From the cell containing the given text, extract its center point as [X, Y] coordinate. 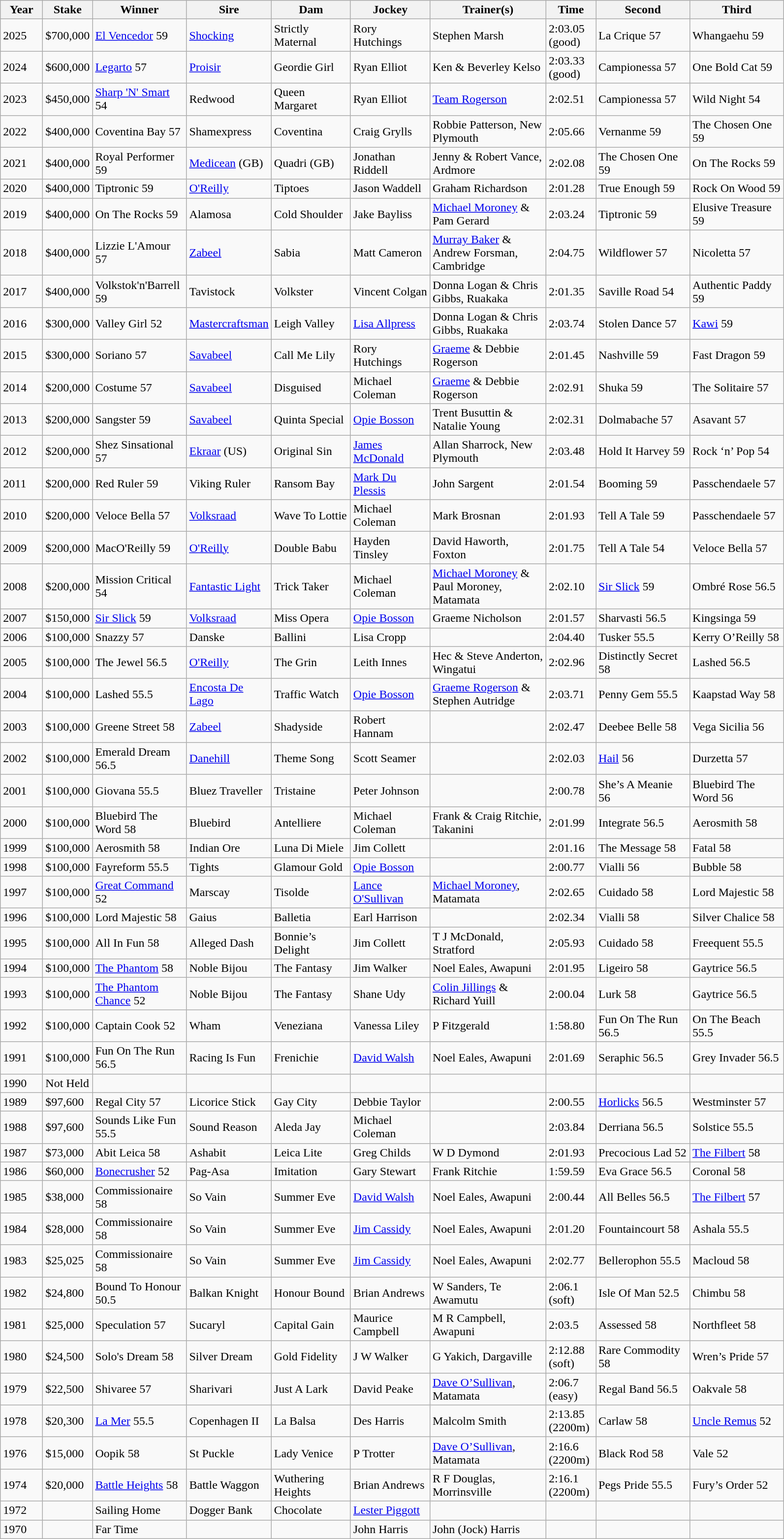
Imitation [311, 1171]
The Solitaire 57 [737, 387]
Stolen Dance 57 [643, 323]
Lisa Allpress [390, 323]
Solstice 55.5 [737, 1127]
Durzetta 57 [737, 758]
2008 [22, 586]
Indian Ore [229, 848]
Colin Jillings & Richard Yuill [488, 994]
Frank & Craig Ritchie, Takanini [488, 822]
Lisa Cropp [390, 637]
2:02.47 [571, 727]
Michael Moroney & Paul Moroney, Matamata [488, 586]
True Enough 59 [643, 189]
Graham Richardson [488, 189]
Soriano 57 [140, 355]
Sire [229, 10]
Maurice Campbell [390, 1325]
Captain Cook 52 [140, 1026]
$24,500 [68, 1357]
2:03.71 [571, 694]
Hold It Harvey 59 [643, 452]
1:59.59 [571, 1171]
2:03.33 (good) [571, 67]
Shadyside [311, 727]
Marscay [229, 892]
2000 [22, 822]
1998 [22, 867]
Craig Grylls [390, 131]
2011 [22, 483]
Sound Reason [229, 1127]
Balletia [311, 918]
Grey Invader 56.5 [737, 1058]
La Crique 57 [643, 35]
The Filbert 57 [737, 1196]
Medicean (GB) [229, 163]
Sharp 'N' Smart 54 [140, 99]
Solo's Dream 58 [140, 1357]
2018 [22, 253]
Graeme Rogerson & Stephen Autridge [488, 694]
$450,000 [68, 99]
2:01.75 [571, 547]
2:05.93 [571, 943]
2021 [22, 163]
Hail 56 [643, 758]
2:01.28 [571, 189]
Third [737, 10]
2:05.66 [571, 131]
1981 [22, 1325]
Honour Bound [311, 1293]
Winner [140, 10]
Rare Commodity 58 [643, 1357]
Saville Road 54 [643, 291]
Dolmabache 57 [643, 419]
Matt Cameron [390, 253]
Fatal 58 [737, 848]
2:02.03 [571, 758]
All Belles 56.5 [643, 1196]
Black Rod 58 [643, 1453]
She’s A Meanie 56 [643, 791]
Bonecrusher 52 [140, 1171]
$700,000 [68, 35]
Bellerophon 55.5 [643, 1260]
John Sargent [488, 483]
2:16.1 (2200m) [571, 1485]
Mastercraftsman [229, 323]
2:02.77 [571, 1260]
James McDonald [390, 452]
Speculation 57 [140, 1325]
2020 [22, 189]
2015 [22, 355]
Bonnie’s Delight [311, 943]
Silver Chalice 58 [737, 918]
Horlicks 56.5 [643, 1102]
G Yakich, Dargaville [488, 1357]
Peter Johnson [390, 791]
1974 [22, 1485]
Earl Harrison [390, 918]
2001 [22, 791]
P Trotter [390, 1453]
1976 [22, 1453]
Double Babu [311, 547]
2:06.7 (easy) [571, 1389]
Veneziana [311, 1026]
T J McDonald, Stratford [488, 943]
Vale 52 [737, 1453]
Kaapstad Way 58 [737, 694]
2:03.5 [571, 1325]
Cold Shoulder [311, 214]
$15,000 [68, 1453]
2:01.57 [571, 618]
Geordie Girl [311, 67]
Wuthering Heights [311, 1485]
2:01.69 [571, 1058]
$73,000 [68, 1153]
Not Held [68, 1083]
1999 [22, 848]
Fury’s Order 52 [737, 1485]
Legarto 57 [140, 67]
Bubble 58 [737, 867]
Freequent 55.5 [737, 943]
Bluebird [229, 822]
2:02.91 [571, 387]
Giovana 55.5 [140, 791]
Silver Dream [229, 1357]
Vialli 58 [643, 918]
Graeme Nicholson [488, 618]
Abit Leica 58 [140, 1153]
Robert Hannam [390, 727]
Tisolde [311, 892]
2013 [22, 419]
Capital Gain [311, 1325]
Mark Brosnan [488, 516]
Redwood [229, 99]
Robbie Patterson, New Plymouth [488, 131]
Tavistock [229, 291]
Sharvasti 56.5 [643, 618]
Sounds Like Fun 55.5 [140, 1127]
Murray Baker & Andrew Forsman, Cambridge [488, 253]
Shamexpress [229, 131]
Wham [229, 1026]
1991 [22, 1058]
Leica Lite [311, 1153]
$20,000 [68, 1485]
Red Ruler 59 [140, 483]
Vernanme 59 [643, 131]
Des Harris [390, 1421]
Danske [229, 637]
Kingsinga 59 [737, 618]
Precocious Lad 52 [643, 1153]
P Fitzgerald [488, 1026]
2012 [22, 452]
Trainer(s) [488, 10]
1995 [22, 943]
Luna Di Miele [311, 848]
Glamour Gold [311, 867]
Ligeiro 58 [643, 968]
Leith Innes [390, 663]
MacO'Reilly 59 [140, 547]
Michael Moroney & Pam Gerard [488, 214]
Antelliere [311, 822]
Fantastic Light [229, 586]
John (Jock) Harris [488, 1529]
The Jewel 56.5 [140, 663]
Ransom Bay [311, 483]
Sucaryl [229, 1325]
2:01.20 [571, 1229]
W D Dymond [488, 1153]
Tiptoes [311, 189]
Vialli 56 [643, 867]
$60,000 [68, 1171]
Traffic Watch [311, 694]
Penny Gem 55.5 [643, 694]
John Harris [390, 1529]
Theme Song [311, 758]
Gold Fidelity [311, 1357]
Ashala 55.5 [737, 1229]
Lady Venice [311, 1453]
$38,000 [68, 1196]
Time [571, 10]
The Filbert 58 [737, 1153]
Michael Moroney, Matamata [488, 892]
David Haworth, Foxton [488, 547]
2:00.55 [571, 1102]
Dogger Bank [229, 1510]
Integrate 56.5 [643, 822]
2:04.40 [571, 637]
El Vencedor 59 [140, 35]
Disguised [311, 387]
1987 [22, 1153]
Sharivari [229, 1389]
$600,000 [68, 67]
Jim Walker [390, 968]
1979 [22, 1389]
Coventina Bay 57 [140, 131]
Ombré Rose 56.5 [737, 586]
2002 [22, 758]
Malcolm Smith [488, 1421]
2:02.31 [571, 419]
Battle Waggon [229, 1485]
Greg Childs [390, 1153]
2:02.34 [571, 918]
Trick Taker [311, 586]
Tusker 55.5 [643, 637]
2:01.45 [571, 355]
Tights [229, 867]
Alleged Dash [229, 943]
Gary Stewart [390, 1171]
La Balsa [311, 1421]
The Grin [311, 663]
Jenny & Robert Vance, Ardmore [488, 163]
Chocolate [311, 1510]
1978 [22, 1421]
The Message 58 [643, 848]
Kerry O’Reilly 58 [737, 637]
Tell A Tale 59 [643, 516]
2:01.95 [571, 968]
$24,800 [68, 1293]
Shivaree 57 [140, 1389]
Jake Bayliss [390, 214]
Northfleet 58 [737, 1325]
2019 [22, 214]
Quinta Special [311, 419]
2009 [22, 547]
Whangaehu 59 [737, 35]
Booming 59 [643, 483]
Distinctly Secret 58 [643, 663]
2:04.75 [571, 253]
2:02.08 [571, 163]
Volkster [311, 291]
Aleda Jay [311, 1127]
2:03.24 [571, 214]
Sabia [311, 253]
Shocking [229, 35]
Vincent Colgan [390, 291]
Chimbu 58 [737, 1293]
Snazzy 57 [140, 637]
2:03.74 [571, 323]
2:02.51 [571, 99]
2:12.88 (soft) [571, 1357]
Copenhagen II [229, 1421]
2:00.04 [571, 994]
Vanessa Liley [390, 1026]
1985 [22, 1196]
Bluebird The Word 58 [140, 822]
2:02.96 [571, 663]
J W Walker [390, 1357]
Original Sin [311, 452]
1990 [22, 1083]
Rock On Wood 59 [737, 189]
2:16.6 (2200m) [571, 1453]
Bluez Traveller [229, 791]
Greene Street 58 [140, 727]
Costume 57 [140, 387]
Wave To Lottie [311, 516]
1972 [22, 1510]
Stake [68, 10]
Carlaw 58 [643, 1421]
Frank Ritchie [488, 1171]
Ken & Beverley Kelso [488, 67]
Isle Of Man 52.5 [643, 1293]
Battle Heights 58 [140, 1485]
1989 [22, 1102]
Ekraar (US) [229, 452]
Mark Du Plessis [390, 483]
Kawi 59 [737, 323]
1996 [22, 918]
La Mer 55.5 [140, 1421]
The Phantom Chance 52 [140, 994]
Regal City 57 [140, 1102]
Gaius [229, 918]
Fayreform 55.5 [140, 867]
Wildflower 57 [643, 253]
Shane Udy [390, 994]
Lashed 55.5 [140, 694]
1983 [22, 1260]
David Peake [390, 1389]
1980 [22, 1357]
Stephen Marsh [488, 35]
Proisir [229, 67]
Sailing Home [140, 1510]
Valley Girl 52 [140, 323]
$20,300 [68, 1421]
Pag-Asa [229, 1171]
2004 [22, 694]
Tristaine [311, 791]
On The Beach 55.5 [737, 1026]
2024 [22, 67]
1:58.80 [571, 1026]
1997 [22, 892]
Seraphic 56.5 [643, 1058]
Fountaincourt 58 [643, 1229]
2006 [22, 637]
Allan Sharrock, New Plymouth [488, 452]
1986 [22, 1171]
2017 [22, 291]
2:01.16 [571, 848]
Far Time [140, 1529]
2:00.77 [571, 867]
$28,000 [68, 1229]
1982 [22, 1293]
Great Command 52 [140, 892]
One Bold Cat 59 [737, 67]
1988 [22, 1127]
Frenichie [311, 1058]
2:01.35 [571, 291]
Wild Night 54 [737, 99]
Oakvale 58 [737, 1389]
Quadri (GB) [311, 163]
Volkstok'n'Barrell 59 [140, 291]
Emerald Dream 56.5 [140, 758]
Danehill [229, 758]
Alamosa [229, 214]
Just A Lark [311, 1389]
Year [22, 10]
Shez Sinsational 57 [140, 452]
Ballini [311, 637]
M R Campbell, Awapuni [488, 1325]
The Phantom 58 [140, 968]
Regal Band 56.5 [643, 1389]
Gay City [311, 1102]
Shuka 59 [643, 387]
Authentic Paddy 59 [737, 291]
Lashed 56.5 [737, 663]
Rock ‘n’ Pop 54 [737, 452]
Balkan Knight [229, 1293]
$150,000 [68, 618]
W Sanders, Te Awamutu [488, 1293]
Royal Performer 59 [140, 163]
Call Me Lily [311, 355]
Licorice Stick [229, 1102]
Elusive Treasure 59 [737, 214]
Mission Critical 54 [140, 586]
$25,000 [68, 1325]
Miss Opera [311, 618]
Fast Dragon 59 [737, 355]
2003 [22, 727]
1993 [22, 994]
2:00.78 [571, 791]
Westminster 57 [737, 1102]
Lizzie L'Amour 57 [140, 253]
2010 [22, 516]
2:01.99 [571, 822]
Lurk 58 [643, 994]
Viking Ruler [229, 483]
2014 [22, 387]
Asavant 57 [737, 419]
Scott Seamer [390, 758]
2:06.1 (soft) [571, 1293]
2:00.44 [571, 1196]
Encosta De Lago [229, 694]
2:03.48 [571, 452]
Jonathan Riddell [390, 163]
1984 [22, 1229]
Nicoletta 57 [737, 253]
Team Rogerson [488, 99]
Deebee Belle 58 [643, 727]
Coventina [311, 131]
Macloud 58 [737, 1260]
Jockey [390, 10]
2016 [22, 323]
2:01.54 [571, 483]
1992 [22, 1026]
2007 [22, 618]
Bluebird The Word 56 [737, 791]
Wren’s Pride 57 [737, 1357]
Leigh Valley [311, 323]
Lance O'Sullivan [390, 892]
$25,025 [68, 1260]
Hayden Tinsley [390, 547]
Sangster 59 [140, 419]
2022 [22, 131]
Racing Is Fun [229, 1058]
Derriana 56.5 [643, 1127]
Bound To Honour 50.5 [140, 1293]
Lester Piggott [390, 1510]
2:13.85 (2200m) [571, 1421]
2025 [22, 35]
Nashville 59 [643, 355]
Vega Sicilia 56 [737, 727]
1970 [22, 1529]
Uncle Remus 52 [737, 1421]
Eva Grace 56.5 [643, 1171]
Tell A Tale 54 [643, 547]
2:03.05 (good) [571, 35]
Trent Busuttin & Natalie Young [488, 419]
Queen Margaret [311, 99]
Debbie Taylor [390, 1102]
Oopik 58 [140, 1453]
2:02.10 [571, 586]
2:02.65 [571, 892]
Pegs Pride 55.5 [643, 1485]
Assessed 58 [643, 1325]
2005 [22, 663]
Coronal 58 [737, 1171]
1994 [22, 968]
Dam [311, 10]
Jason Waddell [390, 189]
Second [643, 10]
2:03.84 [571, 1127]
$22,500 [68, 1389]
All In Fun 58 [140, 943]
Ashabit [229, 1153]
Hec & Steve Anderton, Wingatui [488, 663]
Strictly Maternal [311, 35]
St Puckle [229, 1453]
R F Douglas, Morrinsville [488, 1485]
2023 [22, 99]
